Find where the given text appears and provide that cell's center as [x, y] coordinate. 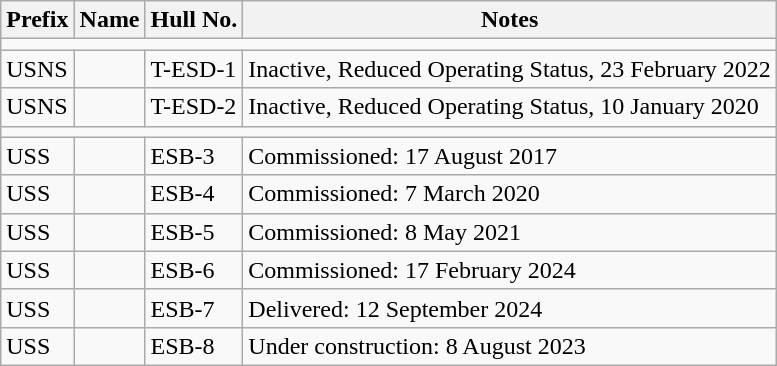
Under construction: 8 August 2023 [510, 346]
ESB-4 [194, 194]
ESB-7 [194, 308]
Inactive, Reduced Operating Status, 10 January 2020 [510, 107]
Commissioned: 17 August 2017 [510, 156]
T-ESD-1 [194, 69]
Commissioned: 8 May 2021 [510, 232]
Delivered: 12 September 2024 [510, 308]
ESB-6 [194, 270]
T-ESD-2 [194, 107]
Prefix [38, 20]
Commissioned: 7 March 2020 [510, 194]
ESB-5 [194, 232]
Inactive, Reduced Operating Status, 23 February 2022 [510, 69]
Notes [510, 20]
ESB-8 [194, 346]
Name [110, 20]
ESB-3 [194, 156]
Hull No. [194, 20]
Commissioned: 17 February 2024 [510, 270]
